Search for the cell housing the specified text and yield its [X, Y] center coordinate. 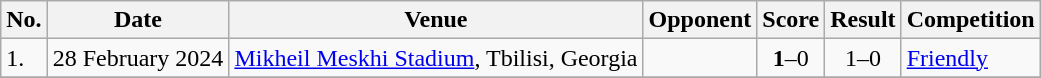
Result [863, 20]
Score [791, 20]
Friendly [970, 58]
Venue [436, 20]
Date [138, 20]
No. [24, 20]
Competition [970, 20]
1. [24, 58]
Mikheil Meskhi Stadium, Tbilisi, Georgia [436, 58]
Opponent [700, 20]
28 February 2024 [138, 58]
